Return the [X, Y] coordinate for the center point of the cell that contains the specified text.  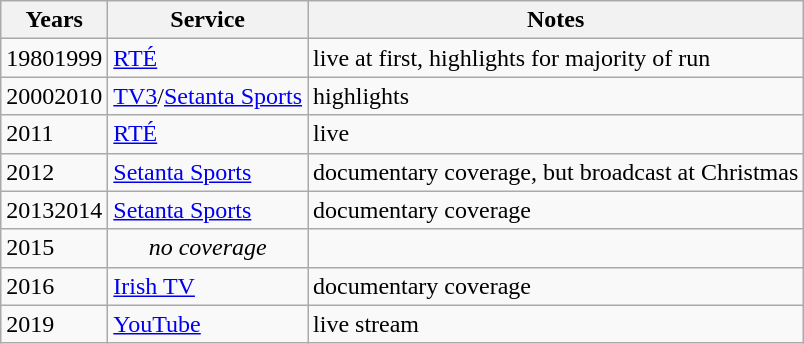
documentary coverage, but broadcast at Christmas [556, 172]
2015 [54, 248]
Years [54, 20]
Service [208, 20]
2011 [54, 134]
19801999 [54, 58]
TV3/Setanta Sports [208, 96]
live at first, highlights for majority of run [556, 58]
20002010 [54, 96]
YouTube [208, 324]
live stream [556, 324]
2019 [54, 324]
20132014 [54, 210]
Irish TV [208, 286]
highlights [556, 96]
live [556, 134]
2012 [54, 172]
2016 [54, 286]
Notes [556, 20]
no coverage [208, 248]
